Identify which cell holds the provided text, then report its (X, Y) central coordinate. 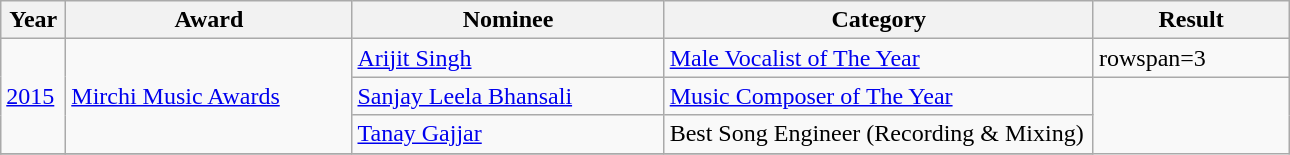
Tanay Gajjar (508, 134)
Category (878, 20)
Year (34, 20)
Mirchi Music Awards (209, 96)
rowspan=3 (1190, 58)
Award (209, 20)
Arijit Singh (508, 58)
Result (1190, 20)
Sanjay Leela Bhansali (508, 96)
Male Vocalist of The Year (878, 58)
Music Composer of The Year (878, 96)
2015 (34, 96)
Nominee (508, 20)
Best Song Engineer (Recording & Mixing) (878, 134)
